Return (x, y) of the center of cell containing provided text 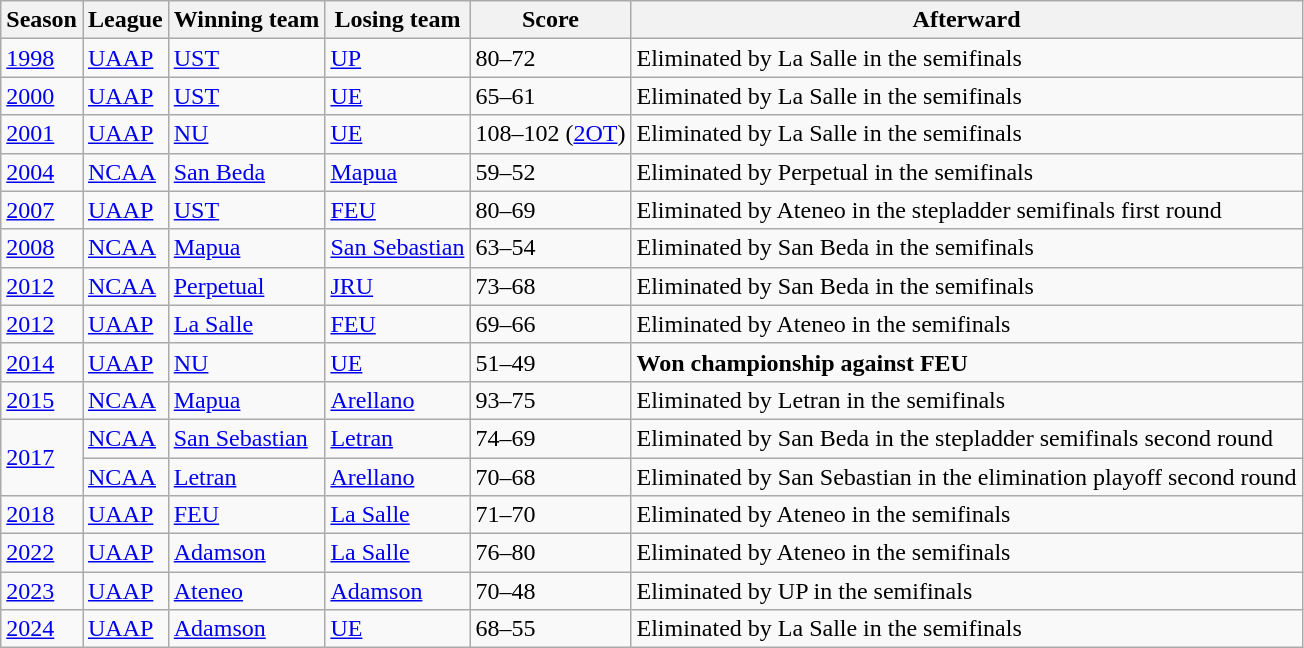
2008 (42, 248)
Eliminated by UP in the semifinals (966, 591)
71–70 (550, 515)
Score (550, 20)
San Beda (246, 172)
1998 (42, 58)
2000 (42, 96)
2023 (42, 591)
Losing team (398, 20)
51–49 (550, 362)
2014 (42, 362)
59–52 (550, 172)
JRU (398, 286)
UP (398, 58)
93–75 (550, 400)
Season (42, 20)
73–68 (550, 286)
74–69 (550, 438)
Eliminated by Ateneo in the stepladder semifinals first round (966, 210)
70–68 (550, 477)
65–61 (550, 96)
2024 (42, 629)
Won championship against FEU (966, 362)
2015 (42, 400)
Ateneo (246, 591)
63–54 (550, 248)
Winning team (246, 20)
Eliminated by San Sebastian in the elimination playoff second round (966, 477)
108–102 (2OT) (550, 134)
70–48 (550, 591)
Eliminated by San Beda in the stepladder semifinals second round (966, 438)
2017 (42, 457)
68–55 (550, 629)
80–69 (550, 210)
Eliminated by Perpetual in the semifinals (966, 172)
2004 (42, 172)
69–66 (550, 324)
2022 (42, 553)
2001 (42, 134)
76–80 (550, 553)
80–72 (550, 58)
Eliminated by Letran in the semifinals (966, 400)
Perpetual (246, 286)
League (125, 20)
2007 (42, 210)
Afterward (966, 20)
2018 (42, 515)
